Pinpoint the cell where the given text exists, returning its (x, y) midpoint coordinate. 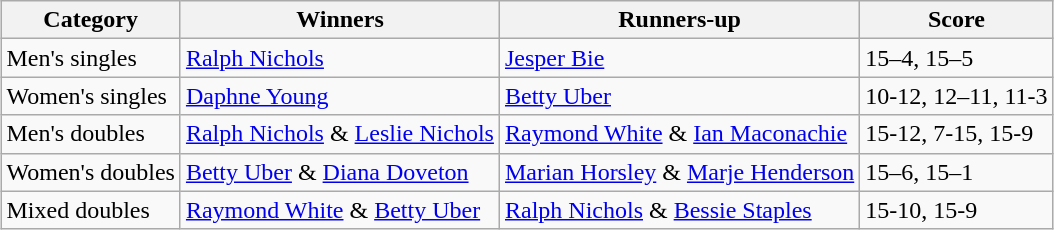
Runners-up (679, 20)
Betty Uber & Diana Doveton (340, 172)
Marian Horsley & Marje Henderson (679, 172)
Women's singles (90, 96)
Mixed doubles (90, 210)
15-10, 15-9 (956, 210)
Ralph Nichols (340, 58)
Daphne Young (340, 96)
Men's doubles (90, 134)
15–6, 15–1 (956, 172)
Raymond White & Betty Uber (340, 210)
Score (956, 20)
Raymond White & Ian Maconachie (679, 134)
Ralph Nichols & Leslie Nichols (340, 134)
15-12, 7-15, 15-9 (956, 134)
Men's singles (90, 58)
Betty Uber (679, 96)
10-12, 12–11, 11-3 (956, 96)
Ralph Nichols & Bessie Staples (679, 210)
Jesper Bie (679, 58)
Category (90, 20)
Winners (340, 20)
15–4, 15–5 (956, 58)
Women's doubles (90, 172)
